Locate the cell with the specified text and output its (x, y) center coordinate. 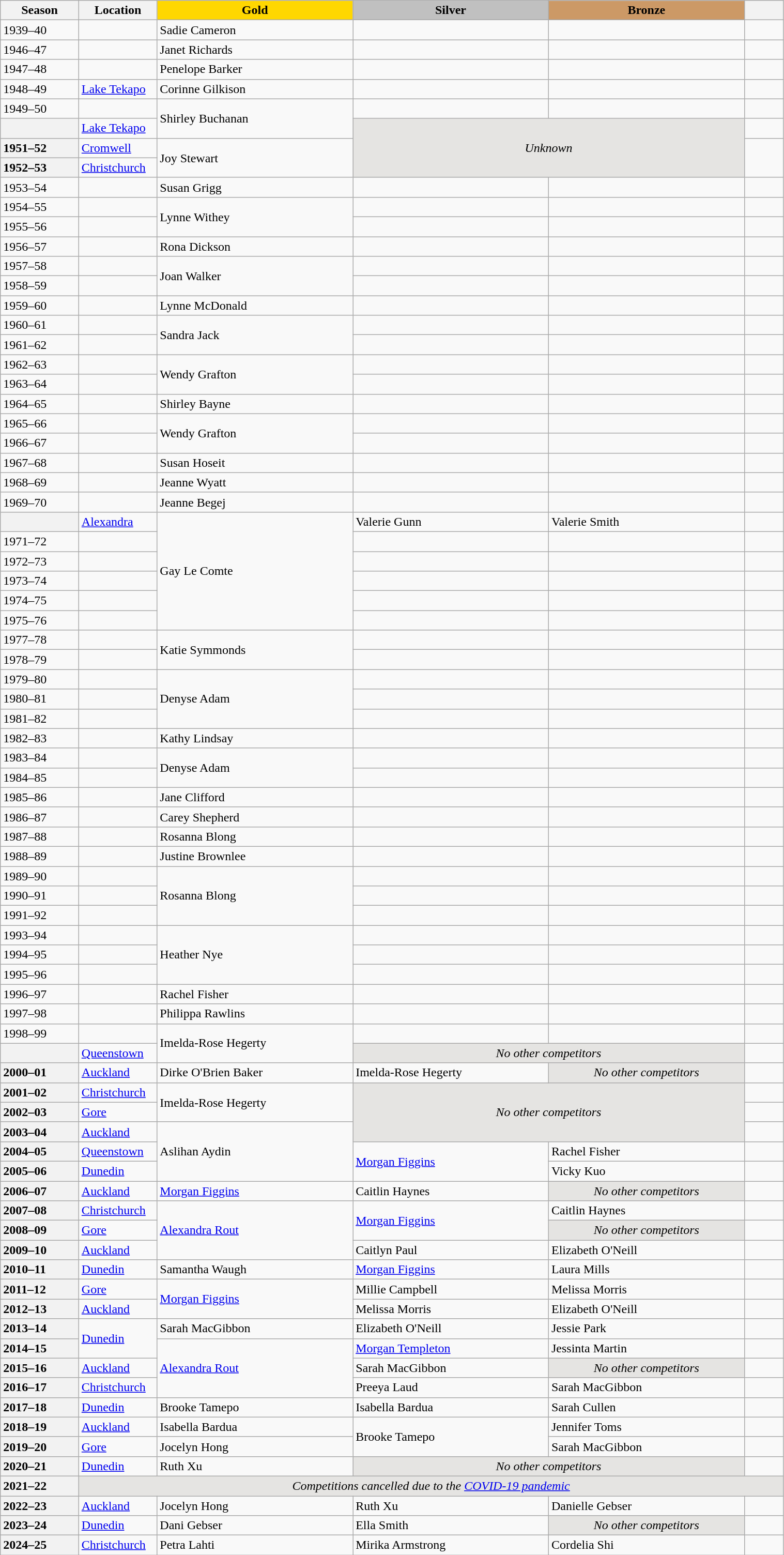
2013–14 (40, 1329)
1977–78 (40, 640)
1968–69 (40, 482)
1963–64 (40, 384)
2006–07 (40, 1191)
Lynne Withey (255, 217)
2024–25 (40, 1545)
Caitlyn Paul (451, 1250)
Ella Smith (451, 1526)
Joan Walker (255, 276)
Petra Lahti (255, 1545)
1971–72 (40, 541)
Janet Richards (255, 50)
1957–58 (40, 266)
Vicky Kuo (646, 1171)
Jessinta Martin (646, 1348)
1981–82 (40, 719)
Silver (451, 10)
Susan Hoseit (255, 463)
1988–89 (40, 856)
2005–06 (40, 1171)
Unknown (549, 148)
1982–83 (40, 738)
Carey Shepherd (255, 817)
2021–22 (40, 1486)
1946–47 (40, 50)
2018–19 (40, 1427)
Shirley Bayne (255, 404)
1967–68 (40, 463)
2019–20 (40, 1446)
1989–90 (40, 876)
Alexandra (118, 522)
1956–57 (40, 247)
Penelope Barker (255, 69)
2008–09 (40, 1230)
Heather Nye (255, 955)
1958–59 (40, 286)
2004–05 (40, 1151)
2010–11 (40, 1270)
1973–74 (40, 581)
2015–16 (40, 1368)
Susan Grigg (255, 187)
1980–81 (40, 699)
2003–04 (40, 1132)
Sarah Cullen (646, 1407)
2016–17 (40, 1388)
Sadie Cameron (255, 30)
2000–01 (40, 1073)
1993–94 (40, 935)
Justine Brownlee (255, 856)
2022–23 (40, 1506)
Cromwell (118, 148)
2007–08 (40, 1211)
2017–18 (40, 1407)
1985–86 (40, 797)
2014–15 (40, 1348)
Samantha Waugh (255, 1270)
1978–79 (40, 660)
1966–67 (40, 443)
Kathy Lindsay (255, 738)
1952–53 (40, 167)
Preeya Laud (451, 1388)
Millie Campbell (451, 1289)
2011–12 (40, 1289)
2002–03 (40, 1112)
Rona Dickson (255, 247)
Dani Gebser (255, 1526)
Katie Symmonds (255, 650)
Shirley Buchanan (255, 118)
Location (118, 10)
1994–95 (40, 955)
1960–61 (40, 325)
1949–50 (40, 109)
Philippa Rawlins (255, 1014)
1998–99 (40, 1033)
1991–92 (40, 916)
Jessie Park (646, 1329)
Jennifer Toms (646, 1427)
2012–13 (40, 1309)
2023–24 (40, 1526)
Competitions cancelled due to the COVID-19 pandemic (431, 1486)
1961–62 (40, 345)
Gay Le Comte (255, 571)
Bronze (646, 10)
1983–84 (40, 758)
1939–40 (40, 30)
1965–66 (40, 423)
1995–96 (40, 974)
1953–54 (40, 187)
Jane Clifford (255, 797)
1974–75 (40, 601)
1975–76 (40, 620)
Sandra Jack (255, 335)
2001–02 (40, 1092)
Corinne Gilkison (255, 89)
Aslihan Aydin (255, 1151)
Joy Stewart (255, 158)
Gold (255, 10)
1948–49 (40, 89)
Valerie Smith (646, 522)
1959–60 (40, 306)
1964–65 (40, 404)
1987–88 (40, 836)
2009–10 (40, 1250)
Season (40, 10)
Jeanne Wyatt (255, 482)
Danielle Gebser (646, 1506)
1997–98 (40, 1014)
1969–70 (40, 502)
Valerie Gunn (451, 522)
1984–85 (40, 777)
1954–55 (40, 207)
Laura Mills (646, 1270)
Dirke O'Brien Baker (255, 1073)
1962–63 (40, 364)
Mirika Armstrong (451, 1545)
1951–52 (40, 148)
1996–97 (40, 994)
2020–21 (40, 1466)
1947–48 (40, 69)
1979–80 (40, 679)
1986–87 (40, 817)
Morgan Templeton (451, 1348)
1955–56 (40, 226)
Cordelia Shi (646, 1545)
1972–73 (40, 561)
1990–91 (40, 896)
Lynne McDonald (255, 306)
Jeanne Begej (255, 502)
